Detect which cell encompasses the target text, then output its (x, y) center coordinate. 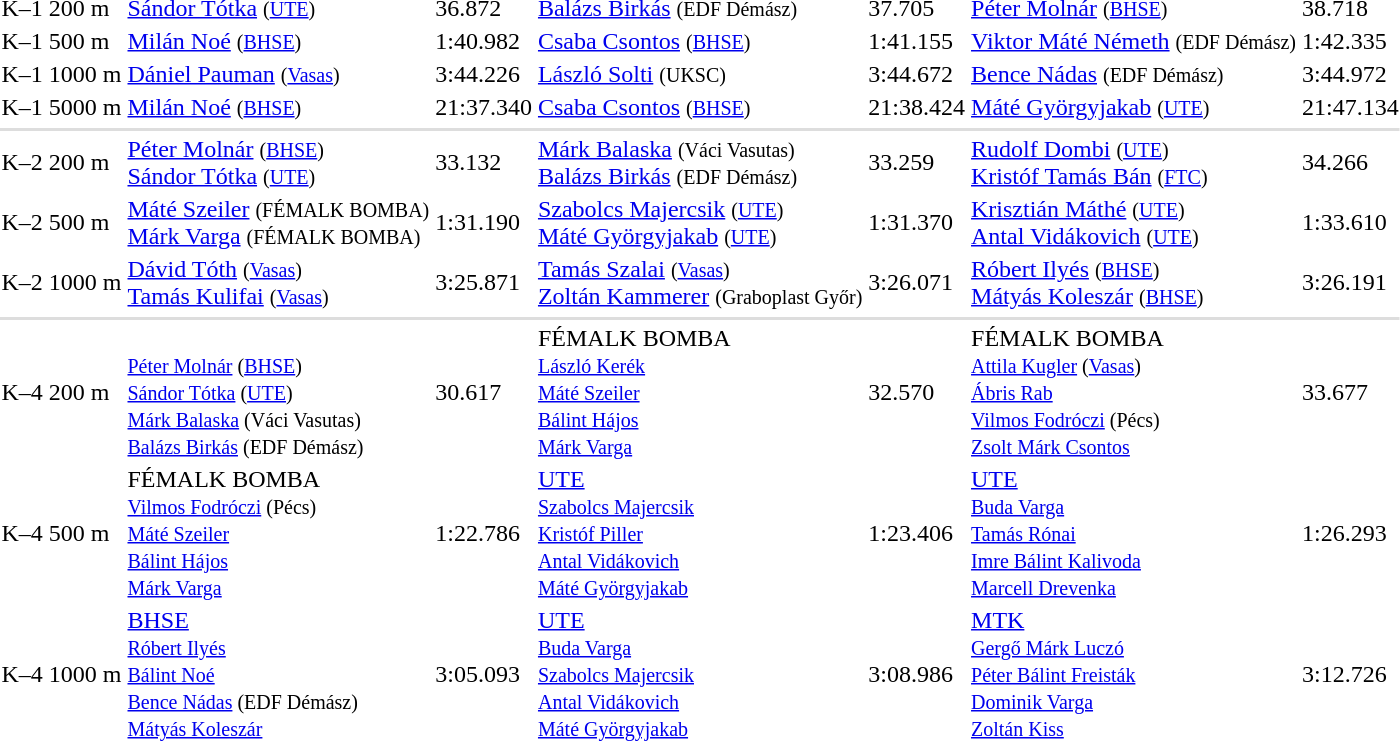
K–4 500 m (62, 533)
Dániel Pauman (Vasas) (278, 74)
K–2 1000 m (62, 282)
1:41.155 (917, 41)
FÉMALK BOMBAVilmos Fodróczi (Pécs) Máté Szeiler Bálint Hájos Márk Varga (278, 533)
33.132 (484, 162)
László Solti (UKSC) (700, 74)
1:40.982 (484, 41)
1:31.370 (917, 222)
K–2 200 m (62, 162)
FÉMALK BOMBAAttila Kugler (Vasas) Ábris Rab Vilmos Fodróczi (Pécs) Zsolt Márk Csontos (1134, 392)
30.617 (484, 392)
Péter Molnár (BHSE) Sándor Tótka (UTE) Márk Balaska (Váci Vasutas) Balázs Birkás (EDF Démász) (278, 392)
Róbert Ilyés (BHSE) Mátyás Koleszár (BHSE) (1134, 282)
UTESzabolcs Majercsik Kristóf Piller Antal Vidákovich Máté Györgyjakab (700, 533)
1:22.786 (484, 533)
Bence Nádas (EDF Démász) (1134, 74)
K–1 1000 m (62, 74)
Dávid Tóth (Vasas) Tamás Kulifai (Vasas) (278, 282)
K–2 500 m (62, 222)
33.259 (917, 162)
32.570 (917, 392)
Máté Györgyjakab (UTE) (1134, 107)
K–1 5000 m (62, 107)
K–1 500 m (62, 41)
Viktor Máté Németh (EDF Démász) (1134, 41)
1:31.190 (484, 222)
1:23.406 (917, 533)
21:38.424 (917, 107)
3:25.871 (484, 282)
Péter Molnár (BHSE) Sándor Tótka (UTE) (278, 162)
FÉMALK BOMBALászló Kerék Máté Szeiler Bálint Hájos Márk Varga (700, 392)
Szabolcs Majercsik (UTE) Máté Györgyjakab (UTE) (700, 222)
Márk Balaska (Váci Vasutas) Balázs Birkás (EDF Démász) (700, 162)
Krisztián Máthé (UTE) Antal Vidákovich (UTE) (1134, 222)
3:26.071 (917, 282)
K–4 200 m (62, 392)
Máté Szeiler (FÉMALK BOMBA) Márk Varga (FÉMALK BOMBA) (278, 222)
UTEBuda Varga Tamás Rónai Imre Bálint Kalivoda Marcell Drevenka (1134, 533)
3:44.226 (484, 74)
21:37.340 (484, 107)
Rudolf Dombi (UTE) Kristóf Tamás Bán (FTC) (1134, 162)
3:44.672 (917, 74)
Tamás Szalai (Vasas) Zoltán Kammerer (Graboplast Győr) (700, 282)
